Search for the cell housing the specified text and yield its [x, y] center coordinate. 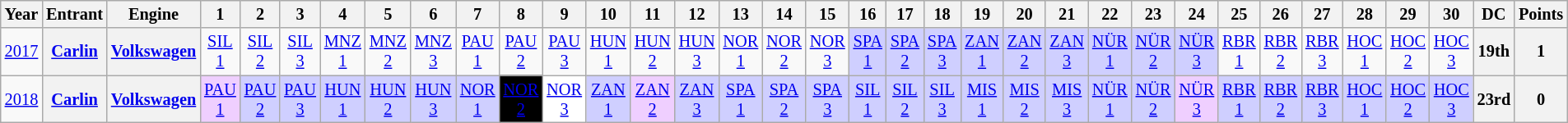
21 [1067, 14]
13 [741, 14]
25 [1239, 14]
2017 [21, 52]
10 [608, 14]
MNZ1 [342, 52]
28 [1365, 14]
Points [1541, 14]
Year [21, 14]
MNZ2 [389, 52]
8 [522, 14]
7 [477, 14]
MIS1 [982, 99]
19 [982, 14]
18 [942, 14]
DC [1494, 14]
29 [1407, 14]
4 [342, 14]
15 [828, 14]
30 [1452, 14]
26 [1281, 14]
19th [1494, 52]
3 [300, 14]
22 [1110, 14]
14 [784, 14]
Engine [153, 14]
23 [1154, 14]
24 [1197, 14]
20 [1025, 14]
Entrant [74, 14]
9 [565, 14]
6 [433, 14]
0 [1541, 99]
MNZ3 [433, 52]
27 [1322, 14]
5 [389, 14]
MIS3 [1067, 99]
23rd [1494, 99]
17 [905, 14]
16 [868, 14]
11 [653, 14]
2 [260, 14]
MIS2 [1025, 99]
12 [697, 14]
2018 [21, 99]
